Capture the cell that displays the provided text and extract its (X, Y) central coordinate. 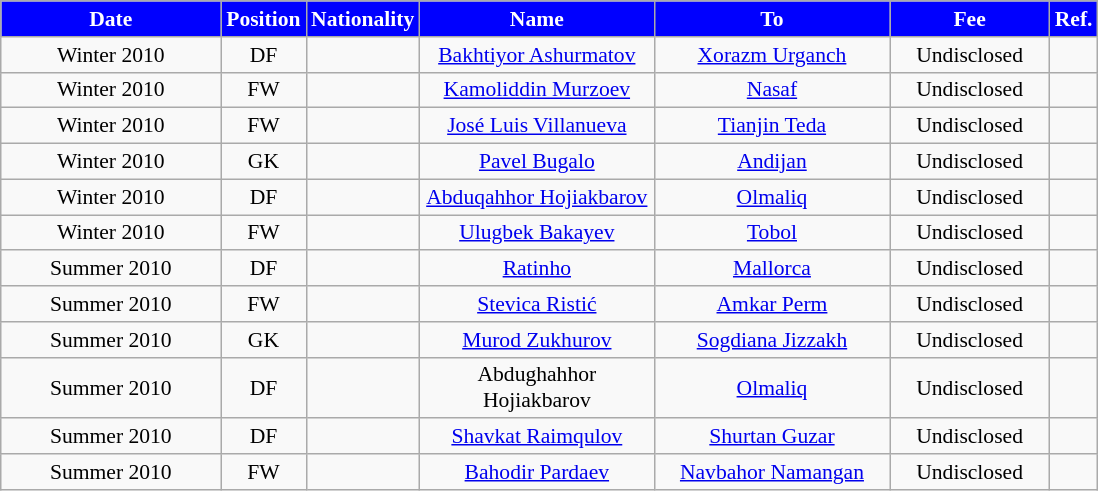
Kamoliddin Murzoev (536, 90)
Ref. (1074, 19)
Tobol (772, 233)
José Luis Villanueva (536, 126)
Tianjin Teda (772, 126)
Shavkat Raimqulov (536, 437)
Nasaf (772, 90)
Shurtan Guzar (772, 437)
Stevica Ristić (536, 304)
Amkar Perm (772, 304)
Andijan (772, 162)
Ratinho (536, 269)
Murod Zukhurov (536, 340)
Abduqahhor Hojiakbarov (536, 197)
Sogdiana Jizzakh (772, 340)
Mallorca (772, 269)
Bahodir Pardaev (536, 472)
Date (111, 19)
Ulugbek Bakayev (536, 233)
Pavel Bugalo (536, 162)
Abdughahhor Hojiakbarov (536, 388)
Navbahor Namangan (772, 472)
Bakhtiyor Ashurmatov (536, 55)
Position (264, 19)
To (772, 19)
Fee (970, 19)
Name (536, 19)
Nationality (362, 19)
Xorazm Urganch (772, 55)
